Detect which cell encompasses the target text, then output its [X, Y] center coordinate. 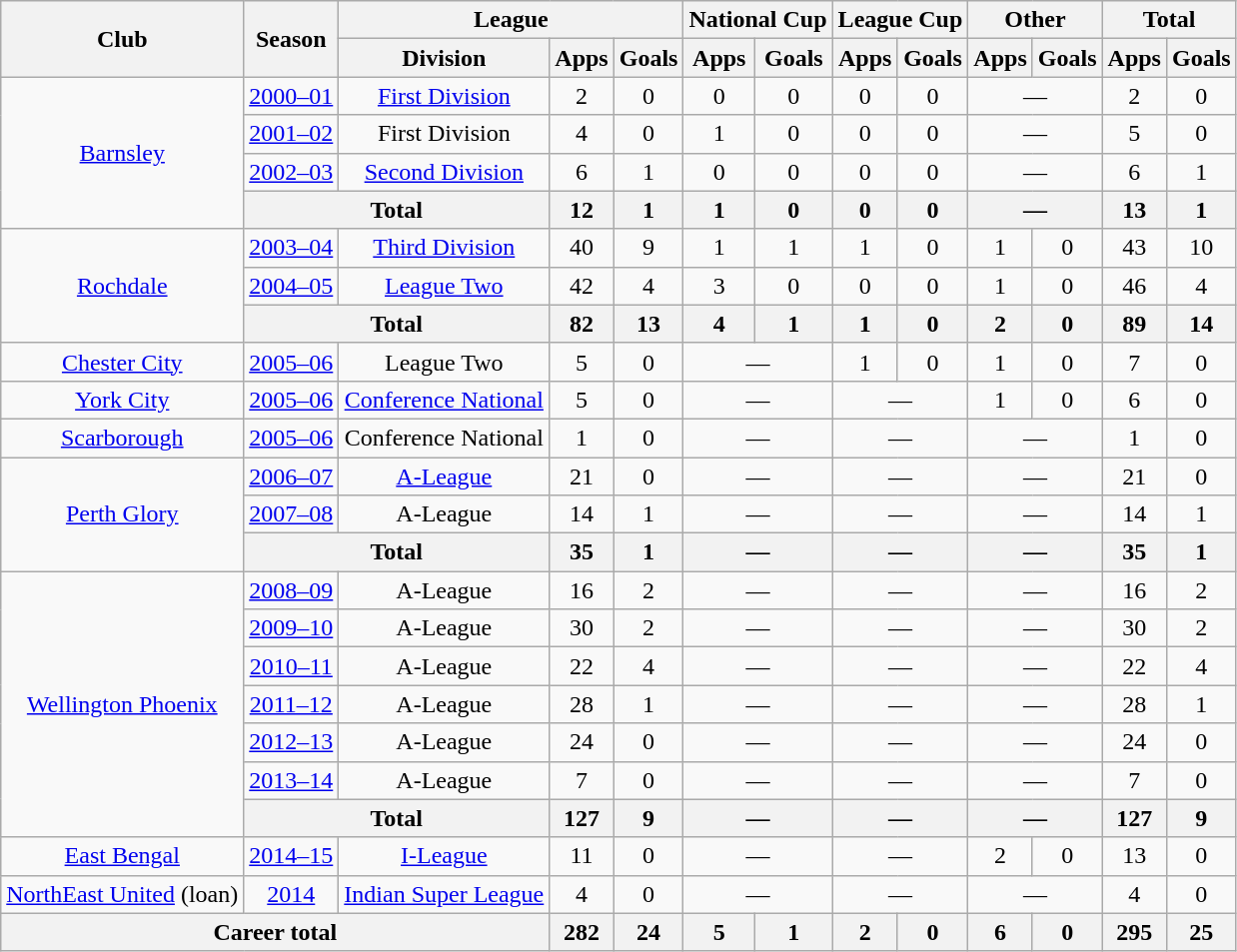
Second Division [444, 172]
Third Division [444, 248]
2009–10 [292, 628]
2002–03 [292, 172]
282 [582, 932]
2006–07 [292, 476]
2014 [292, 894]
I-League [444, 856]
42 [582, 286]
Chester City [122, 362]
Season [292, 39]
10 [1201, 248]
2014–15 [292, 856]
Club [122, 39]
25 [1201, 932]
National Cup [757, 20]
2008–09 [292, 590]
League Cup [900, 20]
NorthEast United (loan) [122, 894]
11 [582, 856]
2004–05 [292, 286]
2012–13 [292, 742]
Indian Super League [444, 894]
Division [444, 58]
Career total [276, 932]
Barnsley [122, 153]
2001–02 [292, 134]
2011–12 [292, 704]
Other [1035, 20]
York City [122, 400]
46 [1134, 286]
3 [719, 286]
Perth Glory [122, 514]
295 [1134, 932]
2000–01 [292, 96]
2007–08 [292, 514]
League [512, 20]
2003–04 [292, 248]
Scarborough [122, 438]
89 [1134, 324]
40 [582, 248]
Wellington Phoenix [122, 704]
2010–11 [292, 666]
2013–14 [292, 780]
82 [582, 324]
Rochdale [122, 286]
East Bengal [122, 856]
43 [1134, 248]
12 [582, 210]
